For the text-containing cell, return its midpoint in [x, y] coordinate format. 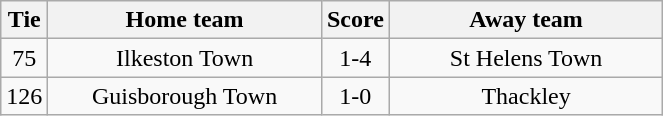
Home team [185, 20]
1-4 [355, 58]
Score [355, 20]
Tie [24, 20]
Away team [526, 20]
126 [24, 96]
Guisborough Town [185, 96]
Thackley [526, 96]
St Helens Town [526, 58]
1-0 [355, 96]
75 [24, 58]
Ilkeston Town [185, 58]
